Determine the (X, Y) coordinate at the center of the cell enclosing the given text.  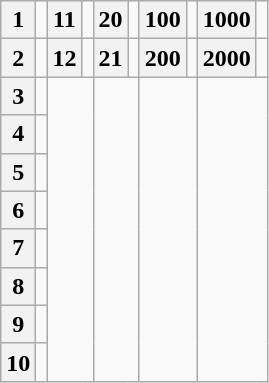
8 (18, 286)
1000 (226, 20)
9 (18, 324)
3 (18, 96)
7 (18, 248)
21 (110, 58)
2 (18, 58)
4 (18, 134)
5 (18, 172)
6 (18, 210)
2000 (226, 58)
200 (162, 58)
10 (18, 362)
20 (110, 20)
100 (162, 20)
12 (64, 58)
11 (64, 20)
1 (18, 20)
